For the text-containing cell, return its midpoint in (x, y) coordinate format. 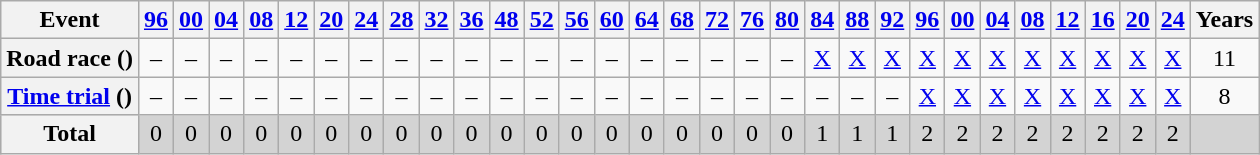
52 (542, 20)
84 (822, 20)
36 (472, 20)
32 (436, 20)
68 (682, 20)
60 (612, 20)
48 (506, 20)
16 (1102, 20)
Road race () (70, 58)
8 (1224, 96)
56 (576, 20)
Event (70, 20)
92 (892, 20)
11 (1224, 58)
80 (788, 20)
76 (752, 20)
Years (1224, 20)
64 (646, 20)
28 (402, 20)
88 (858, 20)
Total (70, 134)
72 (716, 20)
Time trial () (70, 96)
